Return (X, Y) of the center of cell containing provided text 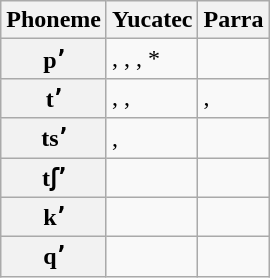
tsʼ (54, 138)
Parra (234, 20)
qʼ (54, 257)
pʼ (54, 59)
, , , * (152, 59)
kʼ (54, 217)
, , (152, 98)
tʃʼ (54, 178)
Yucatec (152, 20)
tʼ (54, 98)
Phoneme (54, 20)
